Scan for the cell matching the given text and deliver its [X, Y] coordinate at center. 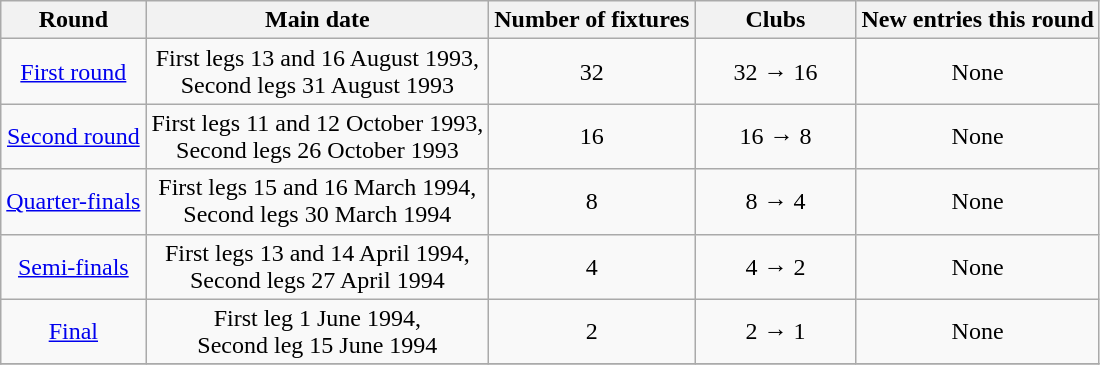
First legs 13 and 16 August 1993,Second legs 31 August 1993 [318, 72]
Quarter-finals [74, 202]
Number of fixtures [592, 20]
First round [74, 72]
Second round [74, 136]
16 → 8 [776, 136]
Clubs [776, 20]
2 → 1 [776, 332]
4 [592, 266]
New entries this round [978, 20]
8 [592, 202]
Main date [318, 20]
Final [74, 332]
32 [592, 72]
First legs 11 and 12 October 1993,Second legs 26 October 1993 [318, 136]
First leg 1 June 1994,Second leg 15 June 1994 [318, 332]
16 [592, 136]
32 → 16 [776, 72]
Semi-finals [74, 266]
4 → 2 [776, 266]
2 [592, 332]
First legs 15 and 16 March 1994,Second legs 30 March 1994 [318, 202]
8 → 4 [776, 202]
Round [74, 20]
First legs 13 and 14 April 1994,Second legs 27 April 1994 [318, 266]
